Search for the cell housing the specified text and yield its (x, y) center coordinate. 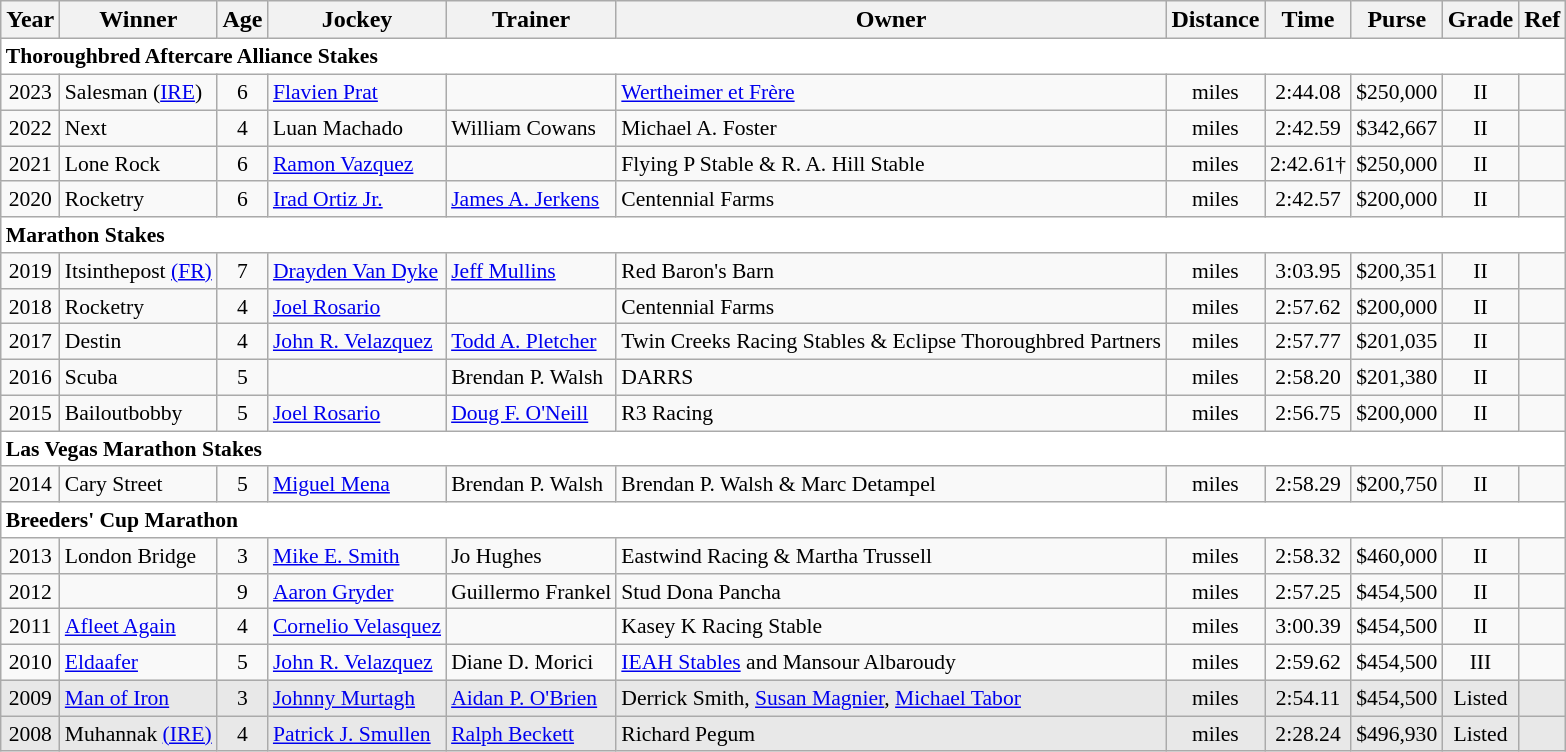
2:54.11 (1308, 698)
Mike E. Smith (357, 556)
2018 (30, 306)
Lone Rock (138, 164)
Afleet Again (138, 627)
Johnny Murtagh (357, 698)
2015 (30, 413)
Distance (1216, 20)
$460,000 (1396, 556)
3:00.39 (1308, 627)
Jeff Mullins (531, 271)
Thoroughbred Aftercare Alliance Stakes (784, 57)
Patrick J. Smullen (357, 734)
Flavien Prat (357, 92)
Ralph Beckett (531, 734)
Grade (1480, 20)
$496,930 (1396, 734)
$342,667 (1396, 128)
Derrick Smith, Susan Magnier, Michael Tabor (891, 698)
2:57.62 (1308, 306)
9 (242, 591)
2008 (30, 734)
Stud Dona Pancha (891, 591)
Kasey K Racing Stable (891, 627)
Twin Creeks Racing Stables & Eclipse Thoroughbred Partners (891, 342)
Destin (138, 342)
Miguel Mena (357, 484)
Diane D. Morici (531, 662)
Irad Ortiz Jr. (357, 199)
Salesman (IRE) (138, 92)
2021 (30, 164)
$200,351 (1396, 271)
2:42.57 (1308, 199)
Red Baron's Barn (891, 271)
Winner (138, 20)
2:58.20 (1308, 377)
III (1480, 662)
2010 (30, 662)
Las Vegas Marathon Stakes (784, 449)
James A. Jerkens (531, 199)
7 (242, 271)
Bailoutbobby (138, 413)
Michael A. Foster (891, 128)
$200,750 (1396, 484)
2:59.62 (1308, 662)
Time (1308, 20)
Breeders' Cup Marathon (784, 520)
Doug F. O'Neill (531, 413)
2:58.29 (1308, 484)
2:44.08 (1308, 92)
Guillermo Frankel (531, 591)
London Bridge (138, 556)
2017 (30, 342)
Itsinthepost (FR) (138, 271)
Drayden Van Dyke (357, 271)
Aidan P. O'Brien (531, 698)
$201,380 (1396, 377)
Brendan P. Walsh & Marc Detampel (891, 484)
2011 (30, 627)
Year (30, 20)
2014 (30, 484)
2016 (30, 377)
Cornelio Velasquez (357, 627)
Ramon Vazquez (357, 164)
Owner (891, 20)
2:57.25 (1308, 591)
Todd A. Pletcher (531, 342)
Next (138, 128)
Eldaafer (138, 662)
Age (242, 20)
Flying P Stable & R. A. Hill Stable (891, 164)
Man of Iron (138, 698)
2:42.61† (1308, 164)
2:42.59 (1308, 128)
DARRS (891, 377)
IEAH Stables and Mansour Albaroudy (891, 662)
2:56.75 (1308, 413)
3:03.95 (1308, 271)
2019 (30, 271)
Eastwind Racing & Martha Trussell (891, 556)
Marathon Stakes (784, 235)
Scuba (138, 377)
Jo Hughes (531, 556)
Aaron Gryder (357, 591)
2:57.77 (1308, 342)
Wertheimer et Frère (891, 92)
Jockey (357, 20)
2020 (30, 199)
2009 (30, 698)
William Cowans (531, 128)
R3 Racing (891, 413)
Trainer (531, 20)
Purse (1396, 20)
2023 (30, 92)
2:28.24 (1308, 734)
Cary Street (138, 484)
2013 (30, 556)
2022 (30, 128)
Muhannak (IRE) (138, 734)
Ref (1542, 20)
2012 (30, 591)
2:58.32 (1308, 556)
Richard Pegum (891, 734)
$201,035 (1396, 342)
Luan Machado (357, 128)
